Return the (X, Y) coordinate for the center point of the cell that contains the specified text.  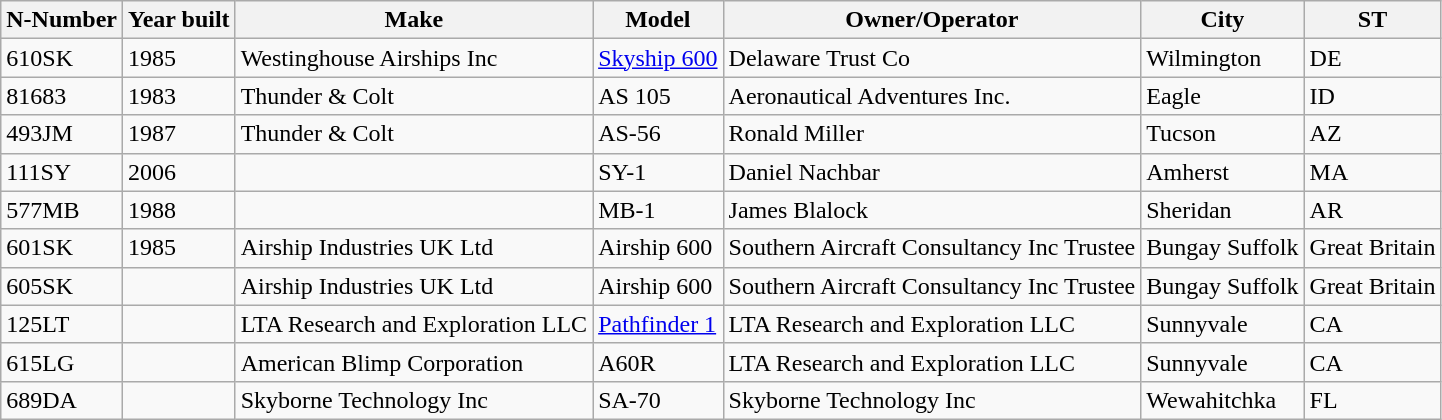
Wewahitchka (1222, 400)
1987 (178, 134)
605SK (62, 286)
A60R (658, 362)
615LG (62, 362)
689DA (62, 400)
MB-1 (658, 210)
Aeronautical Adventures Inc. (932, 96)
Westinghouse Airships Inc (414, 58)
577MB (62, 210)
1988 (178, 210)
Eagle (1222, 96)
Amherst (1222, 172)
Year built (178, 20)
1983 (178, 96)
ID (1372, 96)
81683 (62, 96)
610SK (62, 58)
AR (1372, 210)
493JM (62, 134)
Ronald Miller (932, 134)
Skyship 600 (658, 58)
Model (658, 20)
601SK (62, 248)
Make (414, 20)
Sheridan (1222, 210)
Pathfinder 1 (658, 324)
AS 105 (658, 96)
ST (1372, 20)
American Blimp Corporation (414, 362)
Daniel Nachbar (932, 172)
125LT (62, 324)
111SY (62, 172)
N-Number (62, 20)
SA-70 (658, 400)
Wilmington (1222, 58)
Delaware Trust Co (932, 58)
City (1222, 20)
MA (1372, 172)
AZ (1372, 134)
AS-56 (658, 134)
DE (1372, 58)
Tucson (1222, 134)
Owner/Operator (932, 20)
SY-1 (658, 172)
FL (1372, 400)
2006 (178, 172)
James Blalock (932, 210)
